Return the (X, Y) coordinate for the center point of the cell that contains the specified text.  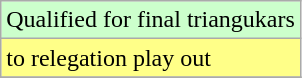
Qualified for final triangukars (151, 20)
to relegation play out (151, 58)
